Determine the [x, y] coordinate at the center of the cell enclosing the given text.  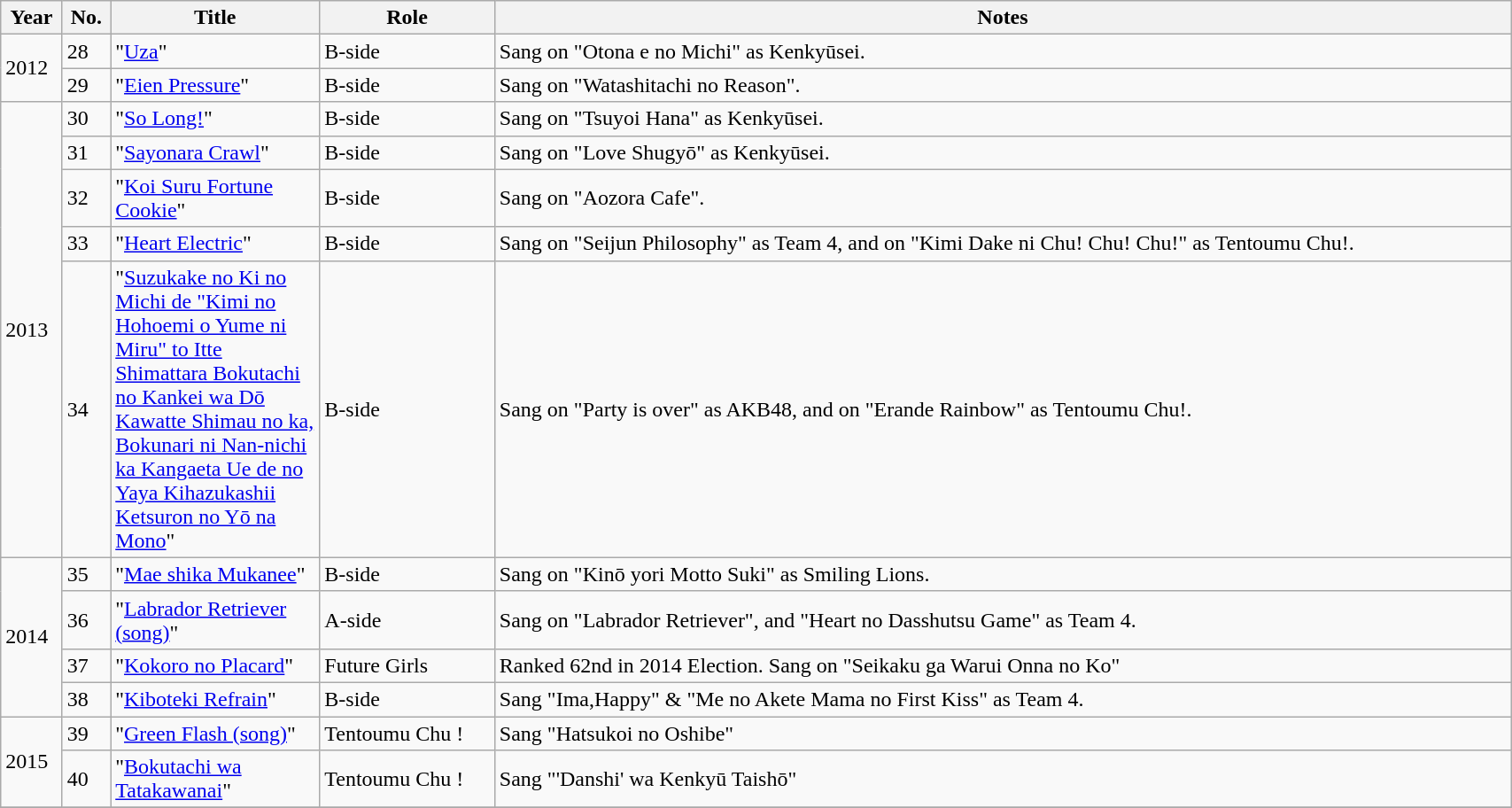
Sang on "Tsuyoi Hana" as Kenkyūsei. [1003, 119]
A-side [407, 620]
38 [87, 699]
"Kokoro no Placard" [215, 665]
Year [32, 18]
"Mae shika Mukanee" [215, 574]
"Labrador Retriever (song)" [215, 620]
Sang on "Love Shugyō" as Kenkyūsei. [1003, 152]
32 [87, 198]
Sang "Hatsukoi no Oshibe" [1003, 733]
Sang on "Party is over" as AKB48, and on "Erande Rainbow" as Tentoumu Chu!. [1003, 409]
Ranked 62nd in 2014 Election. Sang on "Seikaku ga Warui Onna no Ko" [1003, 665]
Role [407, 18]
Sang on "Aozora Cafe". [1003, 198]
"Bokutachi wa Tatakawanai" [215, 780]
No. [87, 18]
"Sayonara Crawl" [215, 152]
2014 [32, 636]
35 [87, 574]
33 [87, 244]
Sang "'Danshi' wa Kenkyū Taishō" [1003, 780]
Sang on "Labrador Retriever", and "Heart no Dasshutsu Game" as Team 4. [1003, 620]
37 [87, 665]
Sang "Ima,Happy" & "Me no Akete Mama no First Kiss" as Team 4. [1003, 699]
28 [87, 51]
"So Long!" [215, 119]
"Uza" [215, 51]
Sang on "Otona e no Michi" as Kenkyūsei. [1003, 51]
"Eien Pressure" [215, 85]
2013 [32, 330]
29 [87, 85]
34 [87, 409]
Future Girls [407, 665]
36 [87, 620]
2015 [32, 762]
Notes [1003, 18]
"Kiboteki Refrain" [215, 699]
"Koi Suru Fortune Cookie" [215, 198]
30 [87, 119]
Sang on "Watashitachi no Reason". [1003, 85]
"Heart Electric" [215, 244]
Sang on "Seijun Philosophy" as Team 4, and on "Kimi Dake ni Chu! Chu! Chu!" as Tentoumu Chu!. [1003, 244]
2012 [32, 68]
40 [87, 780]
39 [87, 733]
Title [215, 18]
"Green Flash (song)" [215, 733]
31 [87, 152]
Sang on "Kinō yori Motto Suki" as Smiling Lions. [1003, 574]
